Determine the [x, y] coordinate at the center of the cell enclosing the given text.  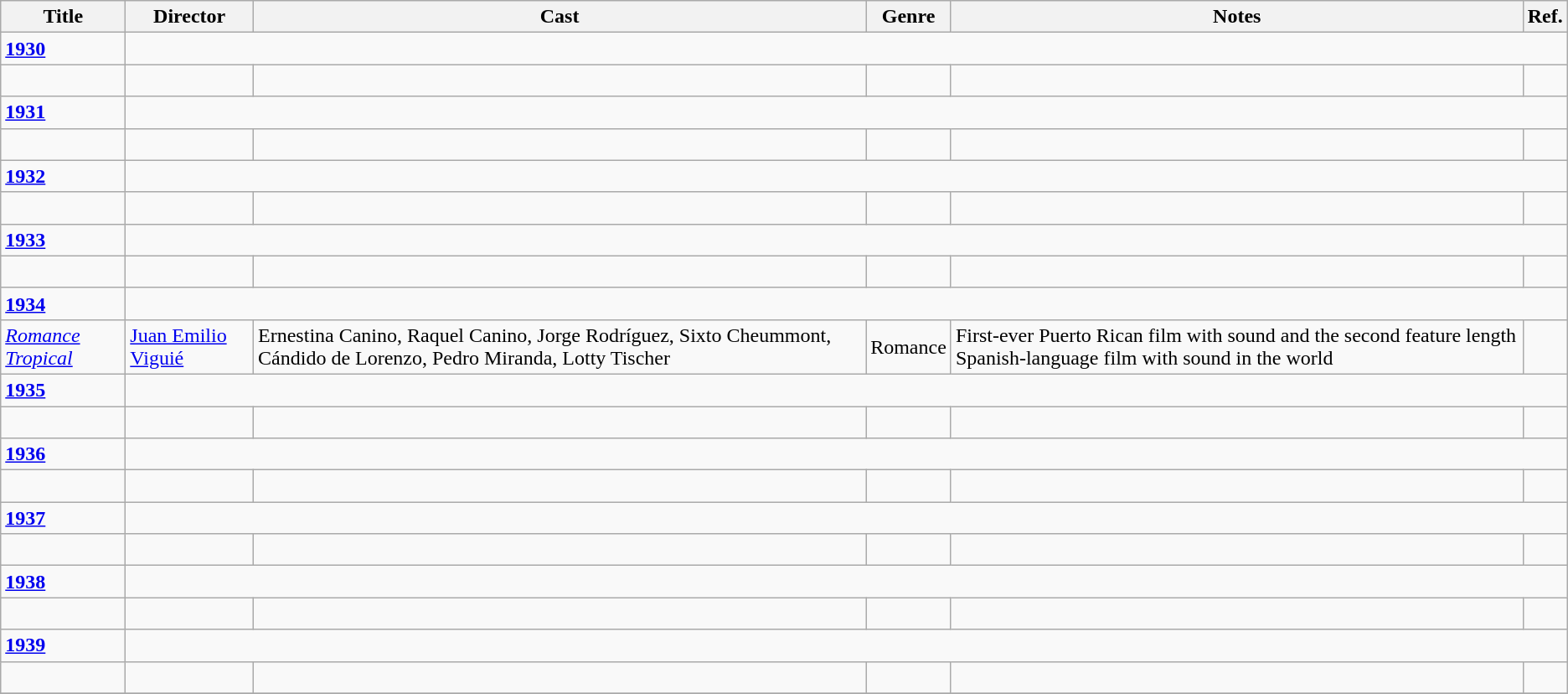
1938 [64, 582]
Juan Emilio Viguié [189, 347]
1936 [64, 454]
1932 [64, 176]
1935 [64, 390]
Director [189, 17]
First-ever Puerto Rican film with sound and the second feature length Spanish-language film with sound in the world [1236, 347]
Title [64, 17]
Genre [909, 17]
1934 [64, 303]
1939 [64, 645]
1930 [64, 49]
1937 [64, 518]
Romance Tropical [64, 347]
Cast [560, 17]
Romance [909, 347]
Ernestina Canino, Raquel Canino, Jorge Rodríguez, Sixto Cheummont, Cándido de Lorenzo, Pedro Miranda, Lotty Tischer [560, 347]
Notes [1236, 17]
Ref. [1545, 17]
1931 [64, 112]
1933 [64, 240]
